Locate the cell with the specified text and output its (x, y) center coordinate. 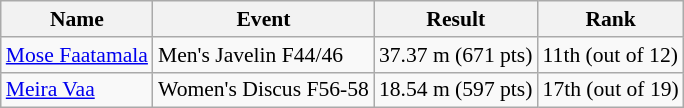
Men's Javelin F44/46 (264, 55)
Women's Discus F56-58 (264, 90)
37.37 m (671 pts) (456, 55)
Result (456, 19)
Event (264, 19)
17th (out of 19) (611, 90)
Meira Vaa (77, 90)
18.54 m (597 pts) (456, 90)
11th (out of 12) (611, 55)
Rank (611, 19)
Mose Faatamala (77, 55)
Name (77, 19)
